Identify which cell holds the provided text, then report its [x, y] central coordinate. 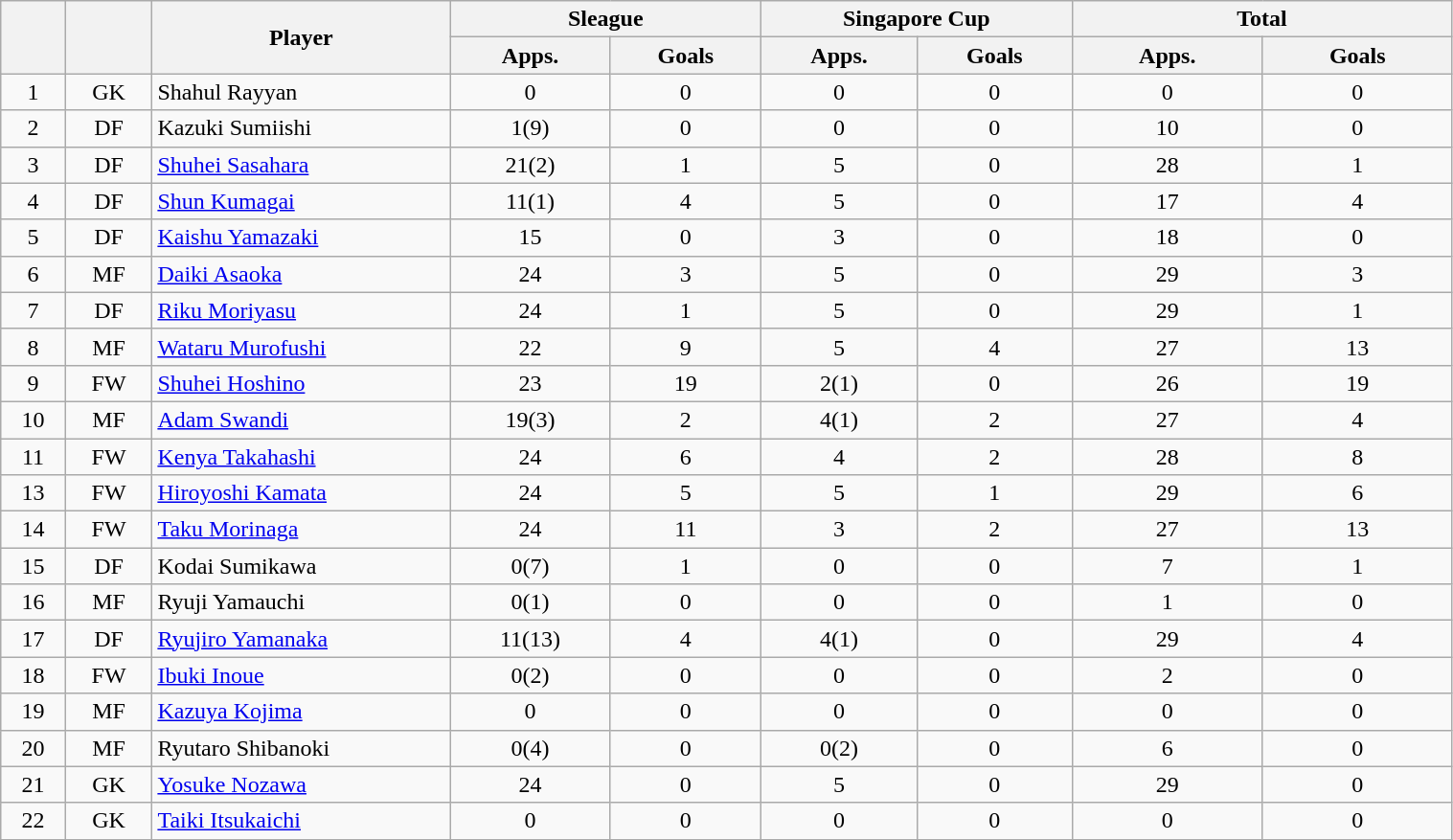
Kodai Sumikawa [301, 566]
Ryutaro Shibanoki [301, 748]
Hiroyoshi Kamata [301, 493]
Shuhei Sasahara [301, 165]
Kaishu Yamazaki [301, 238]
Taku Morinaga [301, 530]
Wataru Murofushi [301, 347]
16 [34, 602]
Daiki Asaoka [301, 274]
Kazuya Kojima [301, 712]
Riku Moriyasu [301, 310]
1(9) [531, 128]
Shuhei Hoshino [301, 383]
11(13) [531, 639]
14 [34, 530]
Player [301, 37]
23 [531, 383]
0(7) [531, 566]
Ryujiro Yamanaka [301, 639]
Singapore Cup [918, 19]
21(2) [531, 165]
11(1) [531, 201]
Adam Swandi [301, 420]
Total [1262, 19]
Taiki Itsukaichi [301, 821]
20 [34, 748]
2(1) [839, 383]
21 [34, 784]
Ibuki Inoue [301, 675]
Kazuki Sumiishi [301, 128]
Sleague [605, 19]
Yosuke Nozawa [301, 784]
26 [1167, 383]
0(4) [531, 748]
0(1) [531, 602]
Kenya Takahashi [301, 457]
Shun Kumagai [301, 201]
Shahul Rayyan [301, 92]
Ryuji Yamauchi [301, 602]
19(3) [531, 420]
